Detect which cell encompasses the target text, then output its [x, y] center coordinate. 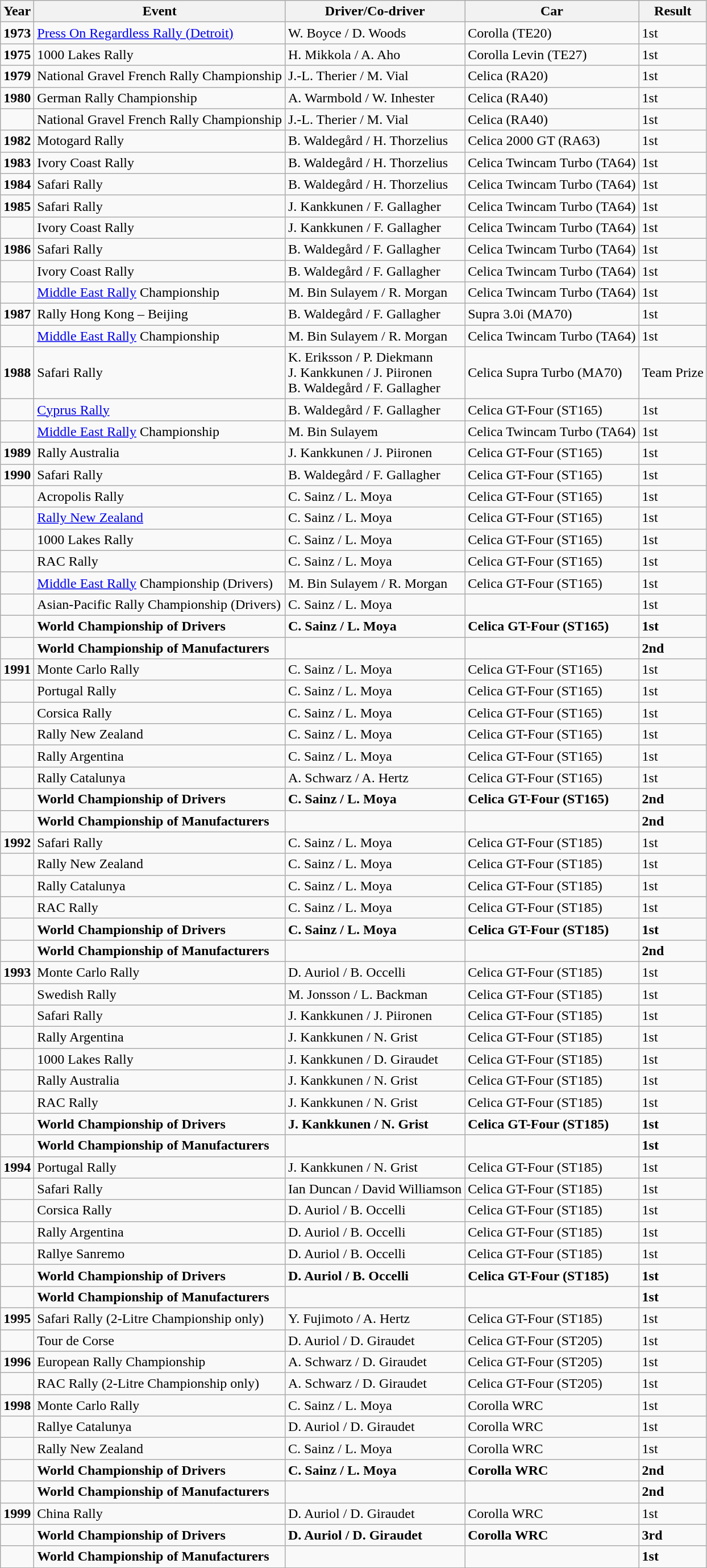
1979 [17, 76]
M. Jonsson / L. Backman [375, 994]
J. Kankkunen / D. Giraudet [375, 1059]
China Rally [160, 1513]
Cyprus Rally [160, 410]
1996 [17, 1362]
1987 [17, 314]
1984 [17, 184]
1975 [17, 55]
1992 [17, 843]
Event [160, 11]
Celica Supra Turbo (MA70) [552, 373]
K. Eriksson / P. DiekmannJ. Kankkunen / J. PiironenB. Waldegård / F. Gallagher [375, 373]
Car [552, 11]
European Rally Championship [160, 1362]
1995 [17, 1318]
1982 [17, 141]
1983 [17, 163]
1989 [17, 453]
Corolla Levin (TE27) [552, 55]
Motogard Rally [160, 141]
Rallye Sanremo [160, 1254]
Y. Fujimoto / A. Hertz [375, 1318]
Tour de Corse [160, 1340]
Swedish Rally [160, 994]
Corolla (TE20) [552, 33]
Result [673, 11]
1998 [17, 1405]
Driver/Co-driver [375, 11]
3rd [673, 1535]
M. Bin Sulayem [375, 432]
Asian-Pacific Rally Championship (Drivers) [160, 604]
Team Prize [673, 373]
Ian Duncan / David Williamson [375, 1189]
Celica (RA20) [552, 76]
1985 [17, 206]
Safari Rally (2-Litre Championship only) [160, 1318]
Rallye Catalunya [160, 1427]
1973 [17, 33]
RAC Rally (2-Litre Championship only) [160, 1384]
Rally Hong Kong – Beijing [160, 314]
German Rally Championship [160, 98]
1990 [17, 475]
1991 [17, 670]
1980 [17, 98]
Year [17, 11]
H. Mikkola / A. Aho [375, 55]
1993 [17, 972]
Acropolis Rally [160, 496]
1994 [17, 1167]
Middle East Rally Championship (Drivers) [160, 583]
1999 [17, 1513]
A. Warmbold / W. Inhester [375, 98]
Celica 2000 GT (RA63) [552, 141]
Press On Regardless Rally (Detroit) [160, 33]
A. Schwarz / A. Hertz [375, 778]
1988 [17, 373]
W. Boyce / D. Woods [375, 33]
Supra 3.0i (MA70) [552, 314]
1986 [17, 249]
